From the cell containing the given text, extract its center point as [x, y] coordinate. 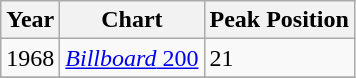
Year [30, 20]
Peak Position [279, 20]
21 [279, 58]
1968 [30, 58]
Chart [132, 20]
Billboard 200 [132, 58]
